From the cell containing the given text, extract its center point as (x, y) coordinate. 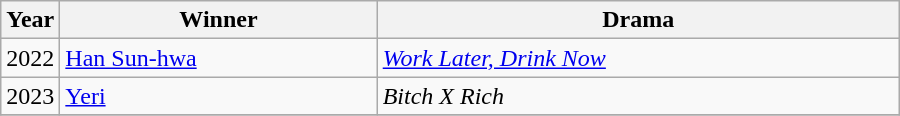
Bitch X Rich (638, 96)
Winner (218, 20)
2023 (30, 96)
Year (30, 20)
Drama (638, 20)
2022 (30, 58)
Han Sun-hwa (218, 58)
Work Later, Drink Now (638, 58)
Yeri (218, 96)
